Return (x, y) of the center of cell containing provided text 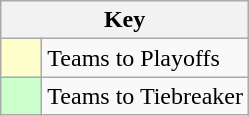
Teams to Tiebreaker (146, 96)
Teams to Playoffs (146, 58)
Key (125, 20)
